Identify which cell holds the provided text, then report its (x, y) central coordinate. 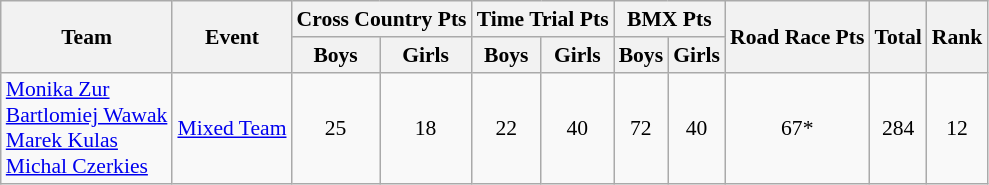
284 (898, 128)
Event (232, 36)
22 (506, 128)
Time Trial Pts (543, 19)
18 (426, 128)
67* (797, 128)
Total (898, 36)
12 (958, 128)
Cross Country Pts (382, 19)
Rank (958, 36)
25 (336, 128)
Road Race Pts (797, 36)
Monika ZurBartlomiej WawakMarek KulasMichal Czerkies (87, 128)
BMX Pts (670, 19)
Team (87, 36)
Mixed Team (232, 128)
72 (642, 128)
